From the cell containing the given text, extract its center point as [x, y] coordinate. 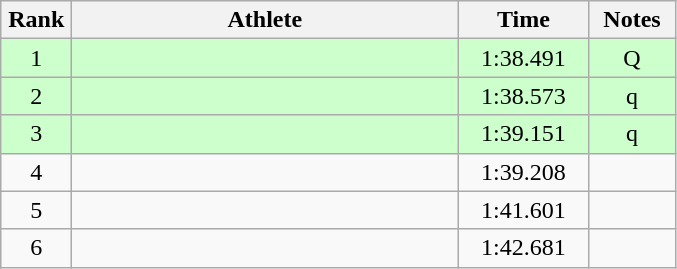
1 [36, 58]
1:41.601 [524, 210]
Time [524, 20]
2 [36, 96]
Q [632, 58]
Athlete [265, 20]
5 [36, 210]
1:38.573 [524, 96]
Notes [632, 20]
6 [36, 248]
3 [36, 134]
4 [36, 172]
1:39.208 [524, 172]
1:42.681 [524, 248]
1:38.491 [524, 58]
Rank [36, 20]
1:39.151 [524, 134]
